From the cell containing the given text, extract its center point as (x, y) coordinate. 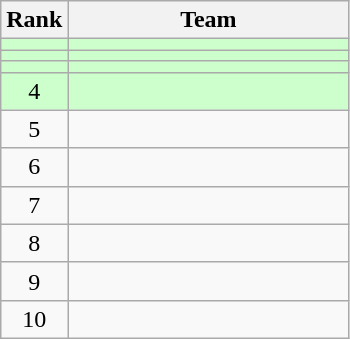
4 (34, 91)
7 (34, 205)
10 (34, 319)
Team (208, 20)
9 (34, 281)
8 (34, 243)
Rank (34, 20)
5 (34, 129)
6 (34, 167)
